Return the [x, y] coordinate for the center point of the cell that contains the specified text.  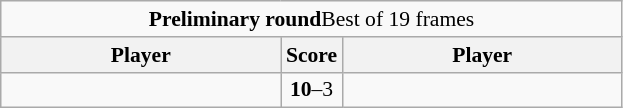
10–3 [312, 90]
Score [312, 55]
Preliminary roundBest of 19 frames [312, 19]
